From the cell containing the given text, extract its center point as [x, y] coordinate. 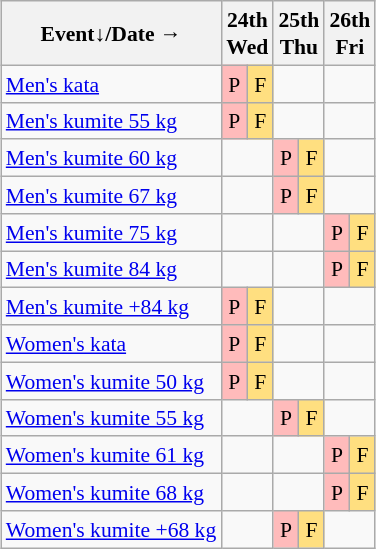
Men's kata [112, 84]
Men's kumite 67 kg [112, 194]
Men's kumite 75 kg [112, 232]
Women's kata [112, 344]
24thWed [247, 33]
Women's kumite +68 kg [112, 528]
Men's kumite +84 kg [112, 306]
Men's kumite 60 kg [112, 158]
26thFri [350, 33]
Men's kumite 55 kg [112, 120]
Women's kumite 50 kg [112, 380]
Women's kumite 61 kg [112, 454]
Men's kumite 84 kg [112, 268]
25thThu [298, 33]
Women's kumite 68 kg [112, 492]
Women's kumite 55 kg [112, 418]
Event↓/Date → [112, 33]
